Locate the cell with the specified text and output its (x, y) center coordinate. 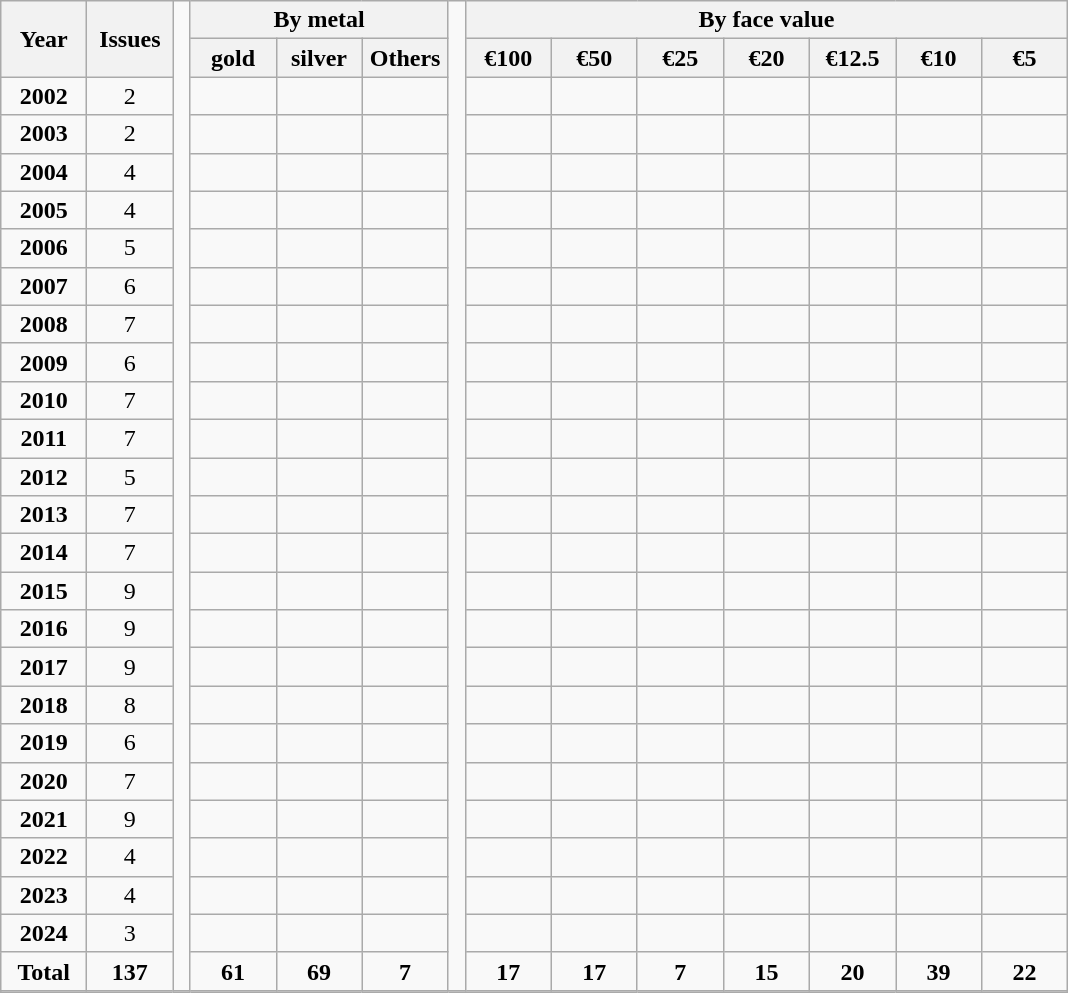
€10 (939, 58)
Total (44, 971)
2010 (44, 400)
2018 (44, 705)
By face value (766, 20)
137 (130, 971)
2008 (44, 324)
gold (233, 58)
€50 (594, 58)
2021 (44, 819)
2003 (44, 134)
69 (319, 971)
3 (130, 933)
€20 (766, 58)
€100 (508, 58)
2011 (44, 438)
Year (44, 39)
20 (852, 971)
2016 (44, 629)
2023 (44, 895)
2015 (44, 591)
8 (130, 705)
22 (1025, 971)
2019 (44, 743)
€5 (1025, 58)
Others (405, 58)
2014 (44, 553)
€25 (680, 58)
€12.5 (852, 58)
2017 (44, 667)
By metal (319, 20)
2022 (44, 857)
2007 (44, 286)
39 (939, 971)
2005 (44, 210)
2024 (44, 933)
15 (766, 971)
2009 (44, 362)
61 (233, 971)
2012 (44, 477)
2020 (44, 781)
2006 (44, 248)
silver (319, 58)
2002 (44, 96)
Issues (130, 39)
2004 (44, 172)
2013 (44, 515)
